Search for the cell housing the specified text and yield its [X, Y] center coordinate. 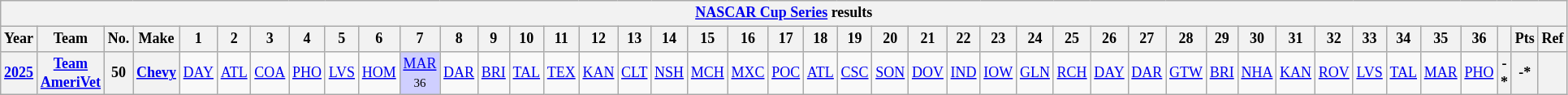
MAR [1441, 73]
21 [928, 39]
33 [1369, 39]
32 [1333, 39]
CLT [635, 73]
6 [378, 39]
30 [1257, 39]
34 [1403, 39]
19 [854, 39]
CSC [854, 73]
TEX [561, 73]
5 [341, 39]
26 [1109, 39]
Ref [1553, 39]
1 [198, 39]
Chevy [157, 73]
HOM [378, 73]
MCH [707, 73]
NASCAR Cup Series results [784, 13]
MAR36 [420, 73]
2 [234, 39]
13 [635, 39]
IND [963, 73]
DOV [928, 73]
MXC [748, 73]
SON [890, 73]
12 [598, 39]
35 [1441, 39]
18 [821, 39]
NHA [1257, 73]
No. [119, 39]
Team [70, 39]
Year [19, 39]
2025 [19, 73]
POC [786, 73]
23 [999, 39]
27 [1147, 39]
4 [307, 39]
20 [890, 39]
9 [494, 39]
NSH [669, 73]
50 [119, 73]
COA [270, 73]
GLN [1035, 73]
GTW [1186, 73]
7 [420, 39]
11 [561, 39]
29 [1221, 39]
Team AmeriVet [70, 73]
25 [1072, 39]
17 [786, 39]
36 [1479, 39]
14 [669, 39]
10 [526, 39]
15 [707, 39]
24 [1035, 39]
RCH [1072, 73]
3 [270, 39]
16 [748, 39]
Pts [1525, 39]
8 [460, 39]
ROV [1333, 73]
IOW [999, 73]
Make [157, 39]
28 [1186, 39]
31 [1296, 39]
22 [963, 39]
